Search for the cell housing the specified text and yield its (x, y) center coordinate. 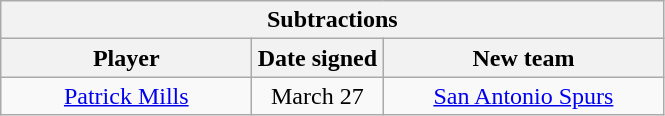
Subtractions (332, 20)
New team (524, 58)
Patrick Mills (126, 96)
Date signed (318, 58)
San Antonio Spurs (524, 96)
March 27 (318, 96)
Player (126, 58)
